Return the [X, Y] coordinate for the center point of the cell that contains the specified text.  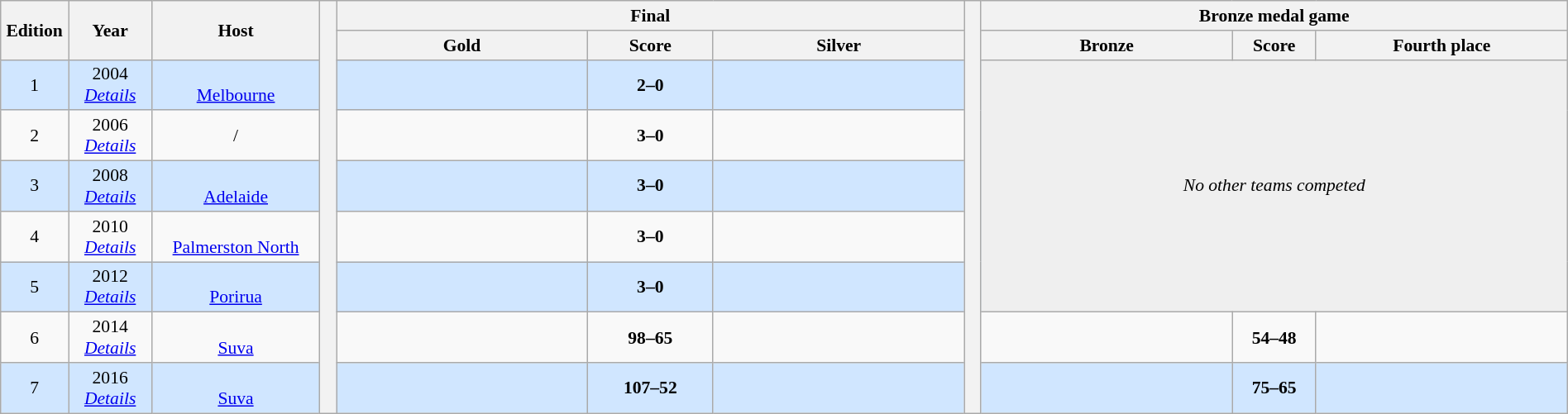
Palmerston North [237, 236]
Final [650, 16]
/ [237, 136]
Adelaide [237, 187]
Edition [35, 30]
2006Details [111, 136]
2008Details [111, 187]
2012Details [111, 288]
Bronze medal game [1274, 16]
3 [35, 187]
Fourth place [1441, 45]
2016Details [111, 388]
Melbourne [237, 84]
2004Details [111, 84]
54–48 [1274, 337]
Gold [462, 45]
6 [35, 337]
75–65 [1274, 388]
7 [35, 388]
Porirua [237, 288]
2 [35, 136]
Silver [839, 45]
No other teams competed [1274, 186]
1 [35, 84]
107–52 [650, 388]
4 [35, 236]
2–0 [650, 84]
98–65 [650, 337]
2010Details [111, 236]
Host [237, 30]
2014Details [111, 337]
Year [111, 30]
Bronze [1107, 45]
5 [35, 288]
